Find where the given text appears and provide that cell's center as (x, y) coordinate. 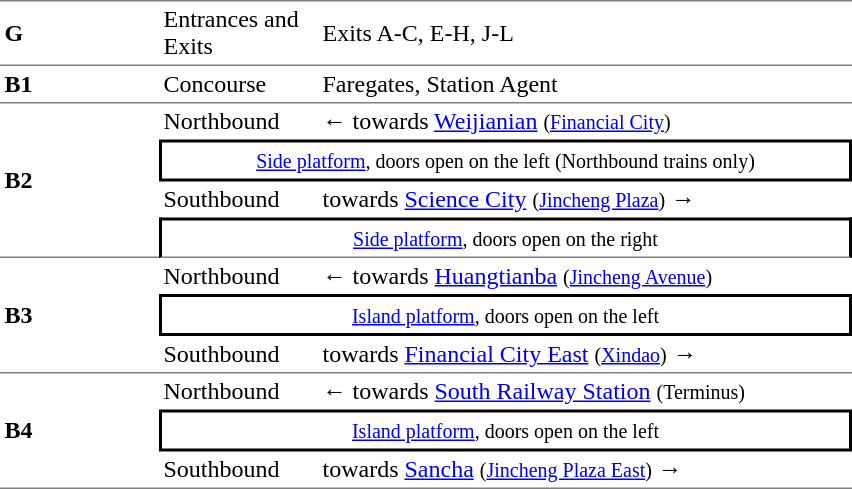
Exits A-C, E-H, J-L (585, 33)
B3 (80, 316)
Entrances and Exits (238, 33)
← towards South Railway Station (Terminus) (585, 392)
towards Financial City East (Xindao) → (585, 355)
Concourse (238, 85)
towards Science City (Jincheng Plaza) → (585, 200)
Faregates, Station Agent (585, 85)
B1 (80, 85)
← towards Huangtianba (Jincheng Avenue) (585, 276)
Side platform, doors open on the left (Northbound trains only) (506, 161)
Side platform, doors open on the right (506, 238)
G (80, 33)
← towards Weijianian (Financial City) (585, 122)
B2 (80, 181)
